For the text-containing cell, return its midpoint in (x, y) coordinate format. 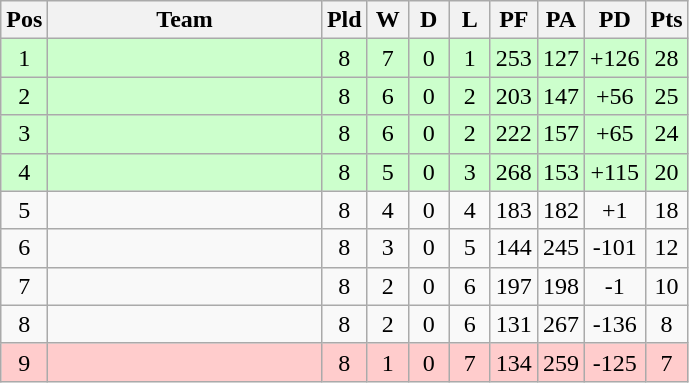
20 (666, 172)
Pld (344, 20)
268 (514, 172)
253 (514, 58)
24 (666, 134)
D (428, 20)
182 (560, 210)
+1 (614, 210)
-101 (614, 248)
12 (666, 248)
183 (514, 210)
153 (560, 172)
W (388, 20)
9 (24, 362)
222 (514, 134)
-125 (614, 362)
245 (560, 248)
Team (185, 20)
-136 (614, 324)
Pts (666, 20)
127 (560, 58)
131 (514, 324)
PD (614, 20)
-1 (614, 286)
PA (560, 20)
157 (560, 134)
10 (666, 286)
134 (514, 362)
+115 (614, 172)
18 (666, 210)
+56 (614, 96)
28 (666, 58)
147 (560, 96)
197 (514, 286)
L (470, 20)
198 (560, 286)
Pos (24, 20)
203 (514, 96)
PF (514, 20)
144 (514, 248)
267 (560, 324)
+126 (614, 58)
259 (560, 362)
+65 (614, 134)
25 (666, 96)
